Output the (X, Y) coordinate of the center of the cell containing the given text.  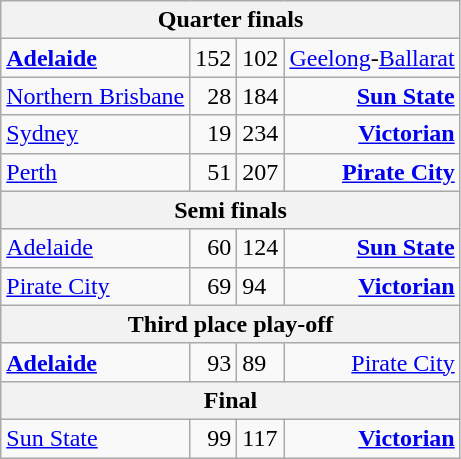
60 (214, 248)
117 (260, 438)
152 (214, 58)
93 (214, 362)
28 (214, 96)
Northern Brisbane (96, 96)
Final (230, 400)
234 (260, 134)
124 (260, 248)
19 (214, 134)
184 (260, 96)
102 (260, 58)
Third place play-off (230, 324)
99 (214, 438)
69 (214, 286)
Geelong-Ballarat (372, 58)
51 (214, 172)
89 (260, 362)
Perth (96, 172)
94 (260, 286)
Semi finals (230, 210)
Sydney (96, 134)
Quarter finals (230, 20)
207 (260, 172)
